Find where the given text appears and provide that cell's center as [x, y] coordinate. 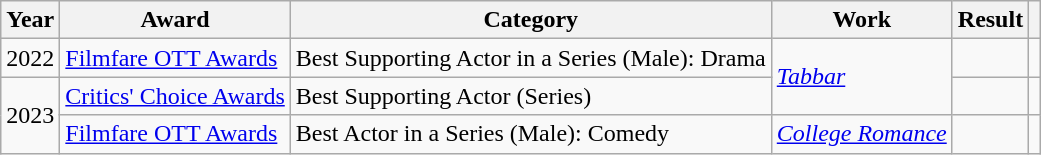
Tabbar [862, 77]
College Romance [862, 134]
Work [862, 20]
Best Actor in a Series (Male): Comedy [530, 134]
Category [530, 20]
Year [30, 20]
Award [175, 20]
Best Supporting Actor in a Series (Male): Drama [530, 58]
2023 [30, 115]
Best Supporting Actor (Series) [530, 96]
Critics' Choice Awards [175, 96]
Result [990, 20]
2022 [30, 58]
